Provide the [X, Y] coordinate of the cell's center where the given text is located.  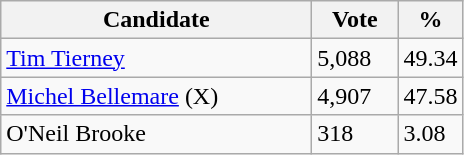
318 [355, 134]
4,907 [355, 96]
Tim Tierney [156, 58]
3.08 [430, 134]
Michel Bellemare (X) [156, 96]
O'Neil Brooke [156, 134]
Vote [355, 20]
47.58 [430, 96]
% [430, 20]
49.34 [430, 58]
5,088 [355, 58]
Candidate [156, 20]
